Determine the [x, y] coordinate at the center of the cell enclosing the given text.  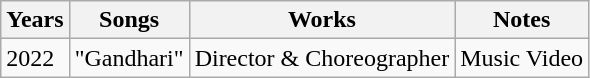
Works [322, 20]
Music Video [522, 58]
Years [35, 20]
Notes [522, 20]
"Gandhari" [129, 58]
Songs [129, 20]
2022 [35, 58]
Director & Choreographer [322, 58]
